Identify which cell holds the provided text, then report its (x, y) central coordinate. 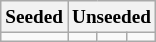
Seeded (34, 17)
Unseeded (112, 17)
